From the cell containing the given text, extract its center point as (X, Y) coordinate. 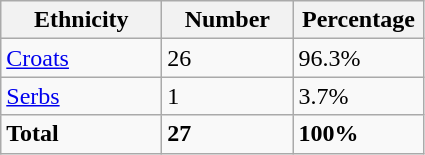
Total (82, 134)
26 (228, 58)
Ethnicity (82, 20)
Percentage (358, 20)
27 (228, 134)
3.7% (358, 96)
Number (228, 20)
96.3% (358, 58)
100% (358, 134)
Serbs (82, 96)
Croats (82, 58)
1 (228, 96)
